Capture the cell that displays the provided text and extract its [X, Y] central coordinate. 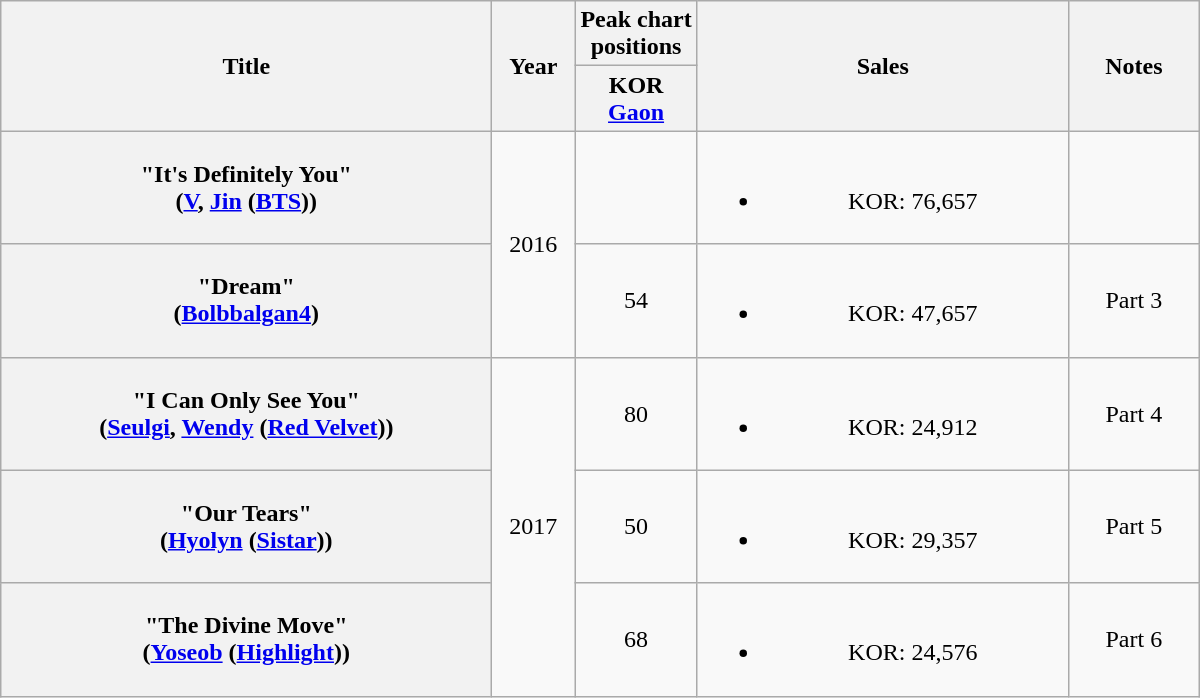
Year [534, 66]
Part 3 [1134, 300]
KORGaon [636, 98]
"I Can Only See You"(Seulgi, Wendy (Red Velvet)) [246, 414]
80 [636, 414]
KOR: 47,657 [882, 300]
KOR: 76,657 [882, 188]
"Dream"(Bolbbalgan4) [246, 300]
"The Divine Move"(Yoseob (Highlight)) [246, 640]
50 [636, 526]
54 [636, 300]
KOR: 29,357 [882, 526]
2017 [534, 526]
"It's Definitely You"(V, Jin (BTS)) [246, 188]
"Our Tears"(Hyolyn (Sistar)) [246, 526]
Part 5 [1134, 526]
2016 [534, 244]
Title [246, 66]
Peak chartpositions [636, 34]
Notes [1134, 66]
KOR: 24,576 [882, 640]
Part 4 [1134, 414]
Sales [882, 66]
KOR: 24,912 [882, 414]
Part 6 [1134, 640]
68 [636, 640]
